Locate the cell with the specified text and output its [X, Y] center coordinate. 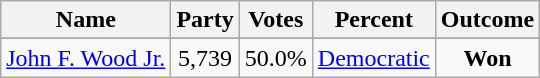
Party [205, 20]
5,739 [205, 58]
Percent [374, 20]
Name [86, 20]
Outcome [487, 20]
Votes [276, 20]
John F. Wood Jr. [86, 58]
50.0% [276, 58]
Democratic [374, 58]
Won [487, 58]
